Determine the (x, y) coordinate at the center of the cell enclosing the given text.  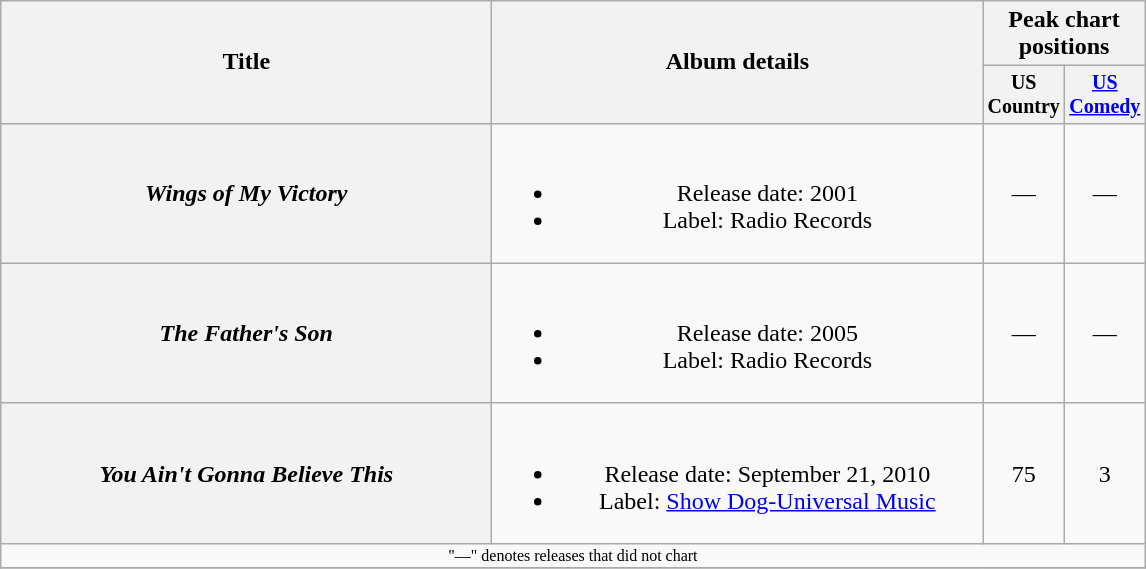
Title (246, 62)
"—" denotes releases that did not chart (573, 555)
Release date: 2001Label: Radio Records (738, 193)
US Country (1024, 94)
Album details (738, 62)
Release date: 2005Label: Radio Records (738, 333)
Peak chartpositions (1064, 34)
Release date: September 21, 2010Label: Show Dog-Universal Music (738, 473)
75 (1024, 473)
3 (1106, 473)
Wings of My Victory (246, 193)
US Comedy (1106, 94)
You Ain't Gonna Believe This (246, 473)
The Father's Son (246, 333)
